Capture the cell that displays the provided text and extract its (X, Y) central coordinate. 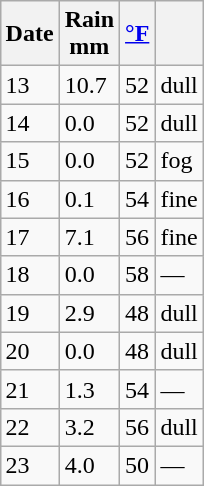
0.1 (89, 199)
50 (138, 465)
1.3 (89, 389)
18 (30, 275)
15 (30, 161)
10.7 (89, 85)
16 (30, 199)
13 (30, 85)
2.9 (89, 313)
3.2 (89, 427)
20 (30, 351)
fog (179, 161)
4.0 (89, 465)
21 (30, 389)
23 (30, 465)
Date (30, 34)
7.1 (89, 237)
°F (138, 34)
14 (30, 123)
Rainmm (89, 34)
19 (30, 313)
17 (30, 237)
58 (138, 275)
22 (30, 427)
